Capture the cell that displays the provided text and extract its [X, Y] central coordinate. 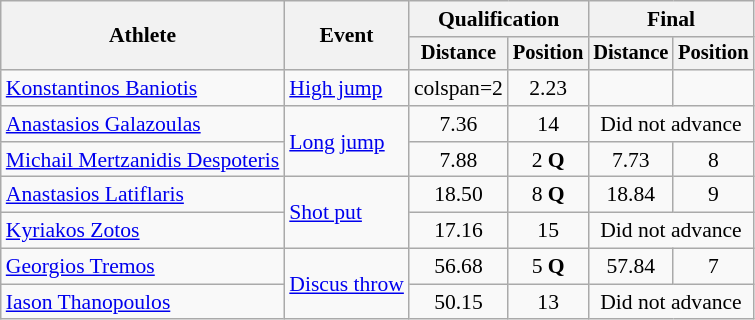
18.84 [630, 195]
Kyriakos Zotos [143, 231]
Anastasios Latiflaris [143, 195]
Long jump [346, 142]
8 Q [548, 195]
7.36 [458, 124]
Shot put [346, 212]
9 [713, 195]
Final [670, 19]
50.15 [458, 302]
High jump [346, 88]
Qualification [498, 19]
18.50 [458, 195]
Iason Thanopoulos [143, 302]
Discus throw [346, 284]
17.16 [458, 231]
Anastasios Galazoulas [143, 124]
Event [346, 36]
Athlete [143, 36]
14 [548, 124]
7.73 [630, 160]
7.88 [458, 160]
colspan=2 [458, 88]
56.68 [458, 267]
2.23 [548, 88]
15 [548, 231]
Georgios Tremos [143, 267]
8 [713, 160]
Michail Mertzanidis Despoteris [143, 160]
13 [548, 302]
57.84 [630, 267]
5 Q [548, 267]
7 [713, 267]
2 Q [548, 160]
Konstantinos Baniotis [143, 88]
